Identify which cell holds the provided text, then report its [x, y] central coordinate. 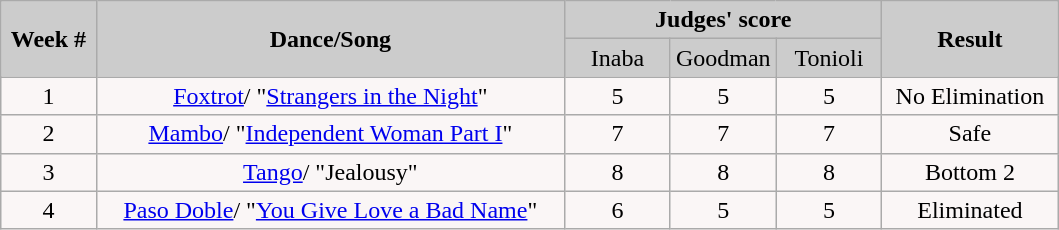
Tonioli [829, 58]
Mambo/ "Independent Woman Part I" [330, 134]
Eliminated [970, 210]
Goodman [723, 58]
Safe [970, 134]
4 [48, 210]
6 [618, 210]
Foxtrot/ "Strangers in the Night" [330, 96]
3 [48, 172]
Inaba [618, 58]
Result [970, 39]
Judges' score [724, 20]
Paso Doble/ "You Give Love a Bad Name" [330, 210]
1 [48, 96]
2 [48, 134]
No Elimination [970, 96]
Bottom 2 [970, 172]
Week # [48, 39]
Dance/Song [330, 39]
Tango/ "Jealousy" [330, 172]
